Return (X, Y) of the center of cell containing provided text 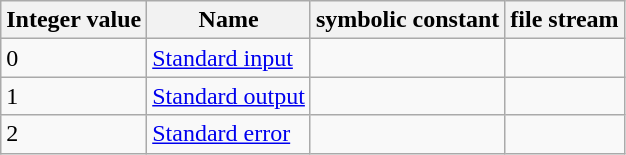
symbolic constant (407, 20)
Standard input (229, 58)
0 (74, 58)
Standard error (229, 134)
2 (74, 134)
Integer value (74, 20)
file stream (564, 20)
1 (74, 96)
Standard output (229, 96)
Name (229, 20)
